Return (x, y) of the center of cell containing provided text 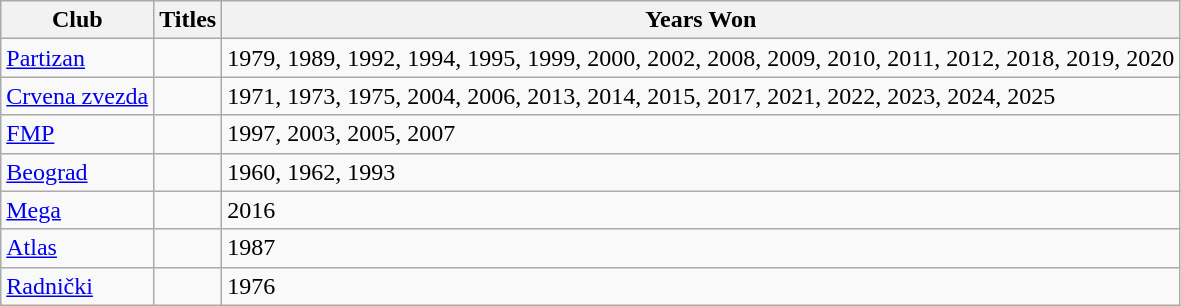
Titles (188, 20)
Mega (78, 210)
Beograd (78, 172)
Atlas (78, 248)
Club (78, 20)
1971, 1973, 1975, 2004, 2006, 2013, 2014, 2015, 2017, 2021, 2022, 2023, 2024, 2025 (701, 96)
Years Won (701, 20)
1960, 1962, 1993 (701, 172)
Radnički (78, 286)
1979, 1989, 1992, 1994, 1995, 1999, 2000, 2002, 2008, 2009, 2010, 2011, 2012, 2018, 2019, 2020 (701, 58)
2016 (701, 210)
Partizan (78, 58)
1976 (701, 286)
1997, 2003, 2005, 2007 (701, 134)
Crvena zvezda (78, 96)
1987 (701, 248)
FMP (78, 134)
